Output the [x, y] coordinate of the center of the cell containing the given text.  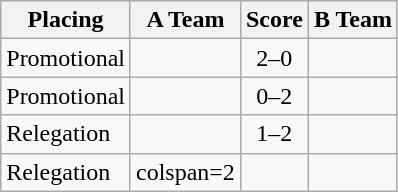
Placing [66, 20]
B Team [352, 20]
1–2 [274, 134]
0–2 [274, 96]
Score [274, 20]
colspan=2 [185, 172]
2–0 [274, 58]
A Team [185, 20]
